Output the (X, Y) coordinate of the center of the cell containing the given text.  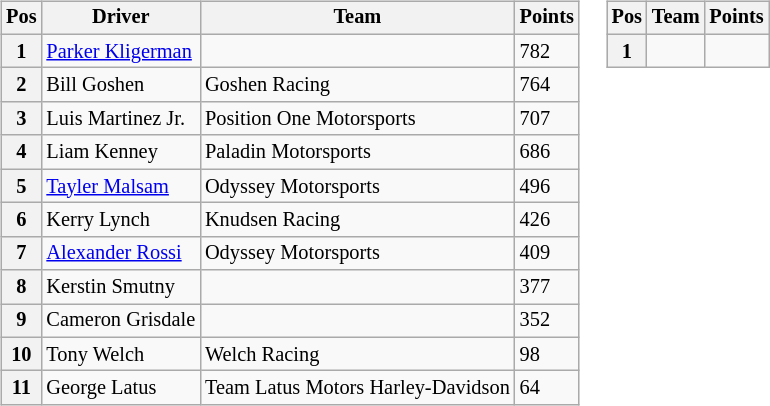
Position One Motorsports (358, 119)
Kerstin Smutny (120, 287)
Paladin Motorsports (358, 152)
Alexander Rossi (120, 253)
Luis Martinez Jr. (120, 119)
98 (547, 354)
Cameron Grisdale (120, 321)
686 (547, 152)
11 (21, 388)
2 (21, 85)
9 (21, 321)
George Latus (120, 388)
409 (547, 253)
Liam Kenney (120, 152)
Team Latus Motors Harley-Davidson (358, 388)
Bill Goshen (120, 85)
8 (21, 287)
Knudsen Racing (358, 220)
7 (21, 253)
Tayler Malsam (120, 186)
64 (547, 388)
352 (547, 321)
Driver (120, 18)
782 (547, 51)
496 (547, 186)
3 (21, 119)
5 (21, 186)
Goshen Racing (358, 85)
Welch Racing (358, 354)
377 (547, 287)
707 (547, 119)
426 (547, 220)
6 (21, 220)
Parker Kligerman (120, 51)
4 (21, 152)
10 (21, 354)
Kerry Lynch (120, 220)
764 (547, 85)
Tony Welch (120, 354)
